Search for the cell housing the specified text and yield its (x, y) center coordinate. 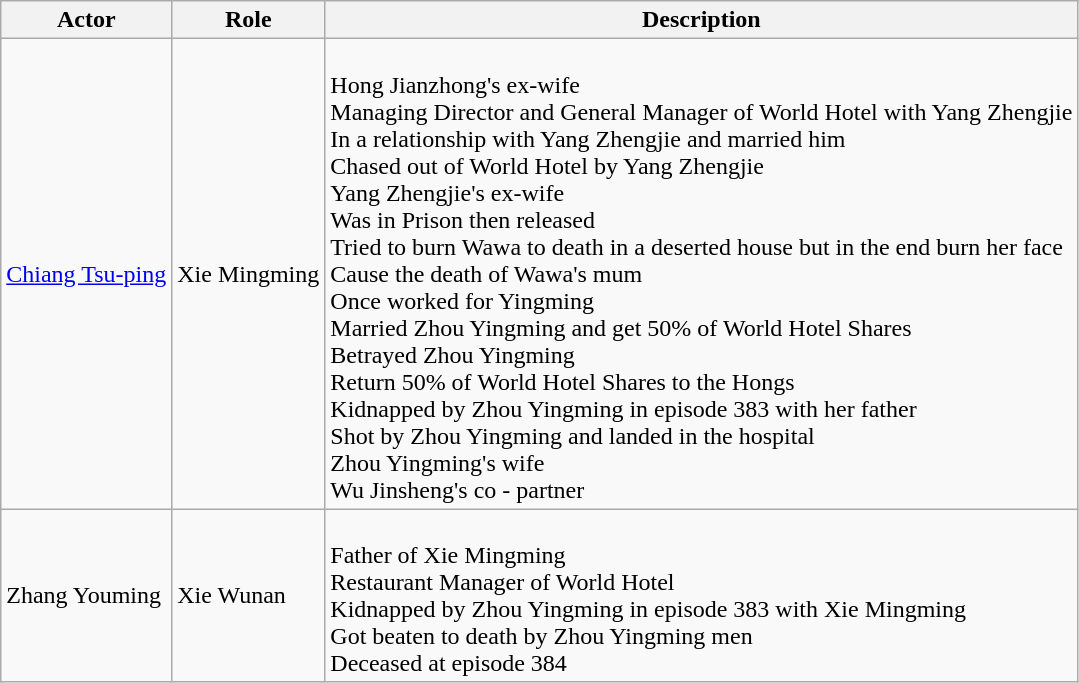
Xie Wunan (248, 596)
Description (702, 20)
Actor (86, 20)
Xie Mingming (248, 274)
Chiang Tsu-ping (86, 274)
Zhang Youming (86, 596)
Role (248, 20)
